Output the (x, y) coordinate of the center of the cell containing the given text.  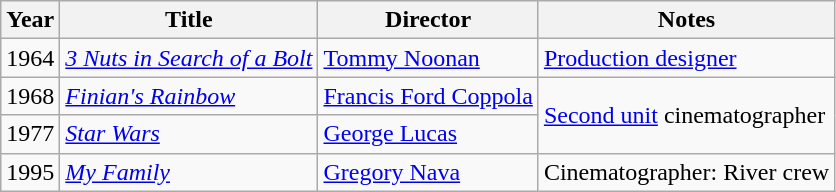
1964 (30, 58)
Francis Ford Coppola (428, 96)
Year (30, 20)
Second unit cinematographer (686, 115)
My Family (189, 172)
Tommy Noonan (428, 58)
1977 (30, 134)
Finian's Rainbow (189, 96)
George Lucas (428, 134)
Director (428, 20)
Star Wars (189, 134)
Cinematographer: River crew (686, 172)
1995 (30, 172)
Production designer (686, 58)
Notes (686, 20)
3 Nuts in Search of a Bolt (189, 58)
1968 (30, 96)
Title (189, 20)
Gregory Nava (428, 172)
